Pinpoint the cell where the given text exists, returning its (x, y) midpoint coordinate. 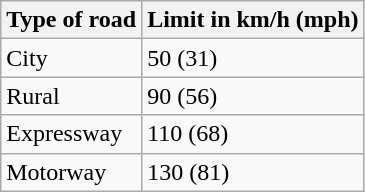
City (72, 58)
Motorway (72, 172)
Type of road (72, 20)
130 (81) (253, 172)
110 (68) (253, 134)
50 (31) (253, 58)
Limit in km/h (mph) (253, 20)
Rural (72, 96)
90 (56) (253, 96)
Expressway (72, 134)
